For the text-containing cell, return its midpoint in [X, Y] coordinate format. 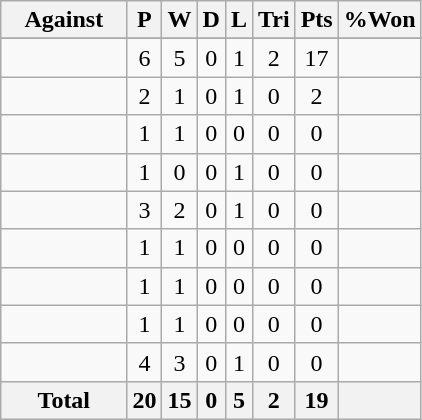
%Won [380, 20]
L [238, 20]
Pts [316, 20]
Total [64, 400]
20 [144, 400]
17 [316, 58]
6 [144, 58]
Against [64, 20]
19 [316, 400]
15 [180, 400]
4 [144, 362]
W [180, 20]
Tri [274, 20]
D [211, 20]
P [144, 20]
